Extract the [X, Y] coordinate from the center of the cell holding the provided text.  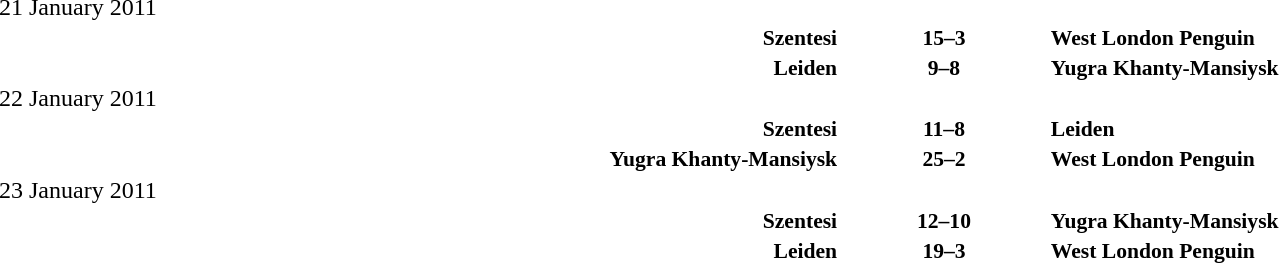
15–3 [944, 38]
12–10 [944, 220]
25–2 [944, 159]
9–8 [944, 68]
11–8 [944, 129]
